Return the (x, y) coordinate for the center point of the cell that contains the specified text.  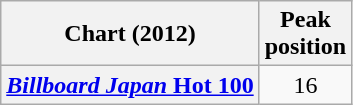
Chart (2012) (130, 34)
Billboard Japan Hot 100 (130, 85)
16 (305, 85)
Peakposition (305, 34)
